Capture the cell that displays the provided text and extract its [x, y] central coordinate. 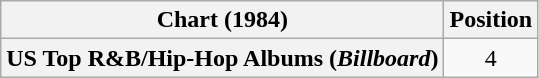
US Top R&B/Hip-Hop Albums (Billboard) [222, 58]
Position [491, 20]
Chart (1984) [222, 20]
4 [491, 58]
